Locate the cell with the specified text and output its (x, y) center coordinate. 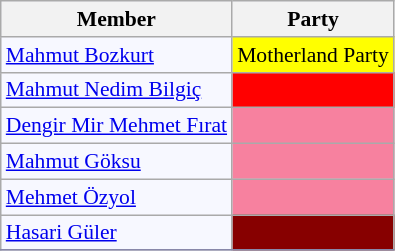
Mehmet Özyol (116, 197)
Motherland Party (313, 55)
Mahmut Bozkurt (116, 55)
Party (313, 19)
Dengir Mir Mehmet Fırat (116, 126)
Member (116, 19)
Hasari Güler (116, 233)
Mahmut Nedim Bilgiç (116, 90)
Mahmut Göksu (116, 162)
